Provide the [X, Y] coordinate of the cell's center where the given text is located.  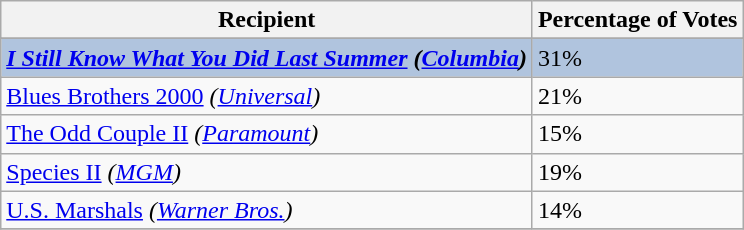
Species II (MGM) [267, 172]
Recipient [267, 20]
14% [638, 210]
Blues Brothers 2000 (Universal) [267, 96]
I Still Know What You Did Last Summer (Columbia) [267, 58]
19% [638, 172]
U.S. Marshals (Warner Bros.) [267, 210]
Percentage of Votes [638, 20]
The Odd Couple II (Paramount) [267, 134]
21% [638, 96]
15% [638, 134]
31% [638, 58]
